Locate the cell with the specified text and output its [X, Y] center coordinate. 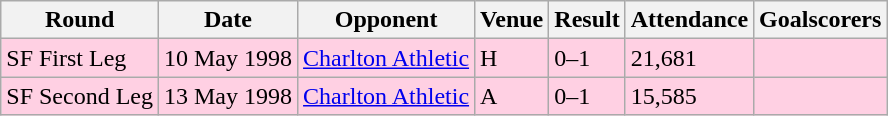
15,585 [689, 96]
21,681 [689, 58]
Round [80, 20]
H [512, 58]
10 May 1998 [228, 58]
A [512, 96]
Venue [512, 20]
SF Second Leg [80, 96]
Goalscorers [820, 20]
Result [587, 20]
Opponent [386, 20]
13 May 1998 [228, 96]
Date [228, 20]
SF First Leg [80, 58]
Attendance [689, 20]
